Output the [X, Y] coordinate of the center of the cell containing the given text.  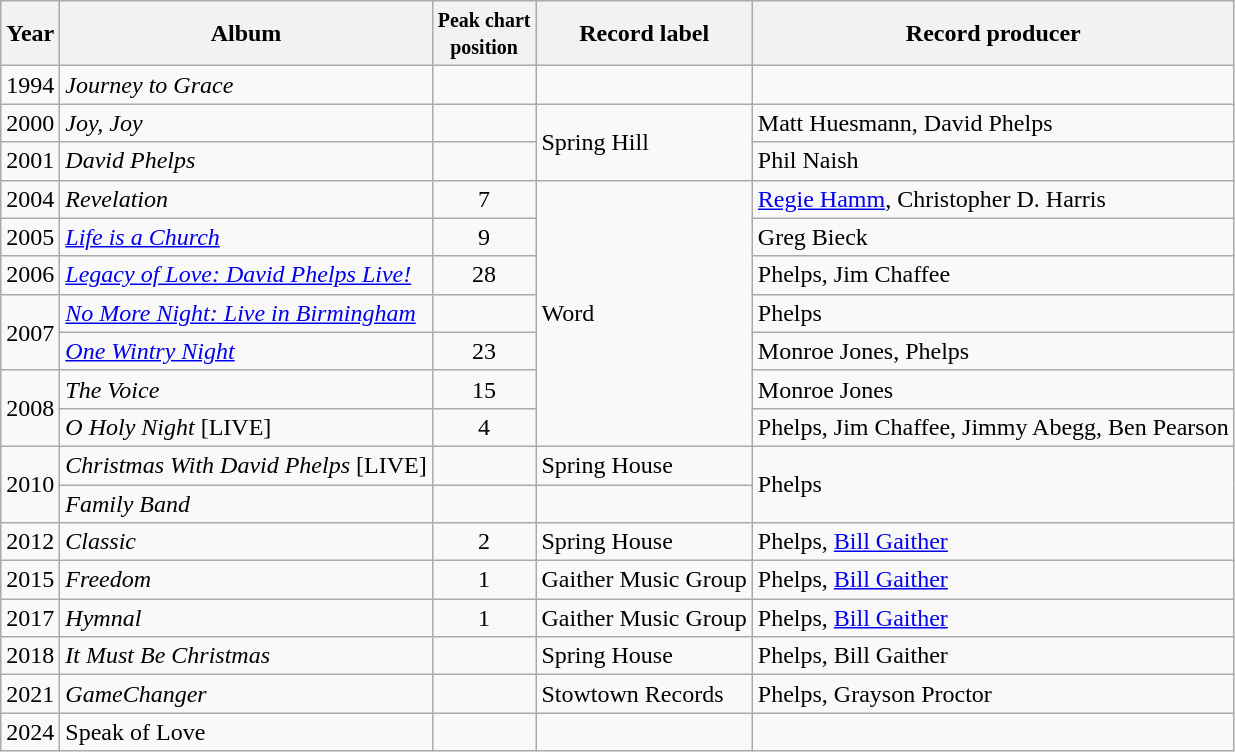
Speak of Love [246, 732]
2018 [30, 656]
Monroe Jones, Phelps [993, 351]
2008 [30, 408]
9 [484, 237]
Regie Hamm, Christopher D. Harris [993, 199]
2015 [30, 580]
2012 [30, 542]
2024 [30, 732]
4 [484, 427]
Classic [246, 542]
Hymnal [246, 618]
1994 [30, 85]
2017 [30, 618]
Greg Bieck [993, 237]
Phelps, Jim Chaffee [993, 275]
7 [484, 199]
Album [246, 34]
Record producer [993, 34]
Revelation [246, 199]
2000 [30, 123]
23 [484, 351]
Family Band [246, 503]
Phelps, Grayson Proctor [993, 694]
2 [484, 542]
2006 [30, 275]
Word [644, 313]
15 [484, 389]
2021 [30, 694]
Record label [644, 34]
Legacy of Love: David Phelps Live! [246, 275]
Spring Hill [644, 142]
2007 [30, 332]
One Wintry Night [246, 351]
Journey to Grace [246, 85]
Year [30, 34]
Freedom [246, 580]
It Must Be Christmas [246, 656]
Joy, Joy [246, 123]
2005 [30, 237]
2001 [30, 161]
28 [484, 275]
O Holy Night [LIVE] [246, 427]
2010 [30, 484]
Monroe Jones [993, 389]
Phil Naish [993, 161]
Christmas With David Phelps [LIVE] [246, 465]
Phelps, Jim Chaffee, Jimmy Abegg, Ben Pearson [993, 427]
Peak chartposition [484, 34]
GameChanger [246, 694]
No More Night: Live in Birmingham [246, 313]
David Phelps [246, 161]
The Voice [246, 389]
Life is a Church [246, 237]
2004 [30, 199]
Matt Huesmann, David Phelps [993, 123]
Stowtown Records [644, 694]
